Output the (X, Y) coordinate of the center of the cell containing the given text.  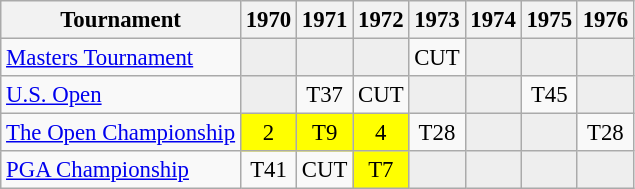
The Open Championship (121, 133)
T45 (549, 95)
1973 (437, 20)
1975 (549, 20)
T7 (381, 170)
U.S. Open (121, 95)
PGA Championship (121, 170)
1970 (268, 20)
4 (381, 133)
1976 (605, 20)
1972 (381, 20)
Masters Tournament (121, 58)
T9 (325, 133)
1971 (325, 20)
1974 (493, 20)
T37 (325, 95)
2 (268, 133)
Tournament (121, 20)
T41 (268, 170)
